Provide the (X, Y) coordinate of the cell's center where the given text is located.  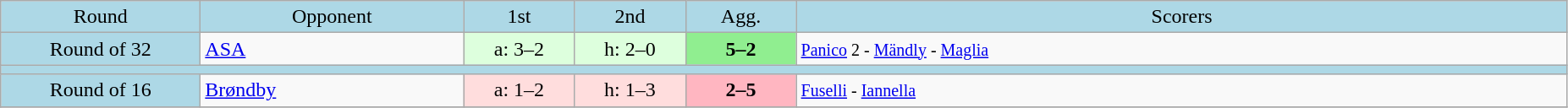
Agg. (741, 17)
a: 1–2 (520, 90)
Round of 16 (101, 90)
Scorers (1181, 17)
2–5 (741, 90)
ASA (332, 49)
Brøndby (332, 90)
Fuselli - Iannella (1181, 90)
Panico 2 - Mändly - Maglia (1181, 49)
Round of 32 (101, 49)
h: 1–3 (630, 90)
1st (520, 17)
h: 2–0 (630, 49)
5–2 (741, 49)
a: 3–2 (520, 49)
2nd (630, 17)
Round (101, 17)
Opponent (332, 17)
